Identify which cell holds the provided text, then report its (x, y) central coordinate. 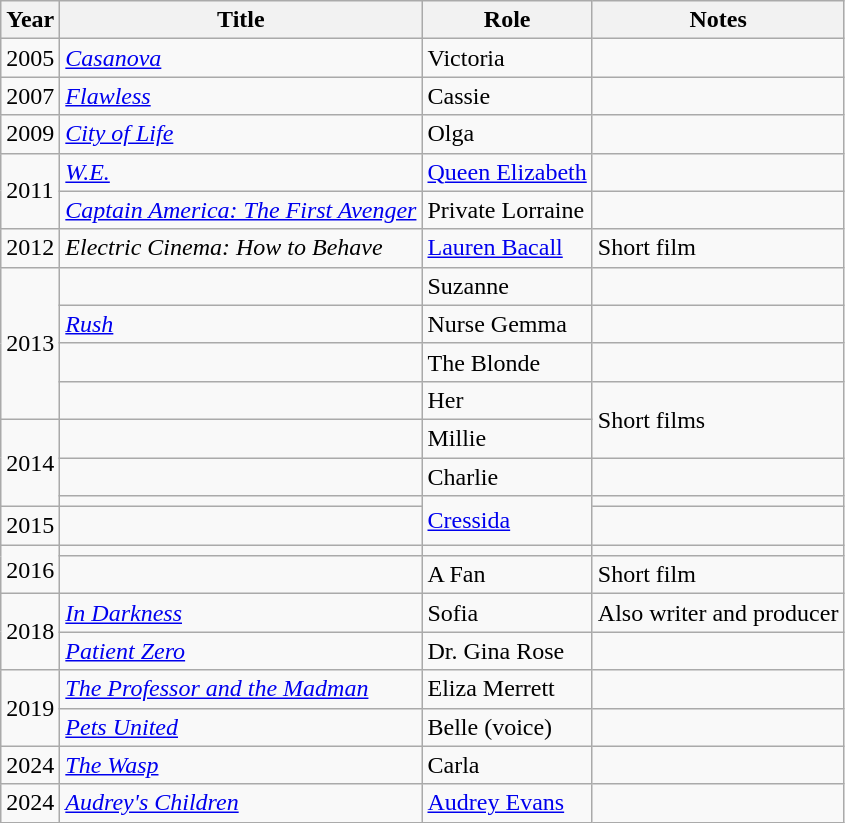
2019 (30, 708)
2005 (30, 58)
2015 (30, 526)
Suzanne (507, 286)
Captain America: The First Avenger (241, 210)
The Blonde (507, 362)
Dr. Gina Rose (507, 651)
2007 (30, 96)
2013 (30, 343)
Electric Cinema: How to Behave (241, 248)
Belle (voice) (507, 727)
W.E. (241, 172)
Patient Zero (241, 651)
The Wasp (241, 765)
City of Life (241, 134)
Audrey's Children (241, 803)
2018 (30, 632)
Year (30, 20)
Cassie (507, 96)
2014 (30, 462)
In Darkness (241, 613)
2011 (30, 191)
Private Lorraine (507, 210)
Casanova (241, 58)
Rush (241, 324)
Lauren Bacall (507, 248)
Victoria (507, 58)
2009 (30, 134)
Notes (718, 20)
Charlie (507, 477)
Eliza Merrett (507, 689)
Her (507, 400)
Title (241, 20)
Audrey Evans (507, 803)
Flawless (241, 96)
Short films (718, 419)
A Fan (507, 575)
The Professor and the Madman (241, 689)
Also writer and producer (718, 613)
Carla (507, 765)
2016 (30, 570)
Sofia (507, 613)
Queen Elizabeth (507, 172)
Olga (507, 134)
Pets United (241, 727)
Nurse Gemma (507, 324)
Cressida (507, 520)
Millie (507, 438)
2012 (30, 248)
Role (507, 20)
